Locate the cell with the specified text and output its (x, y) center coordinate. 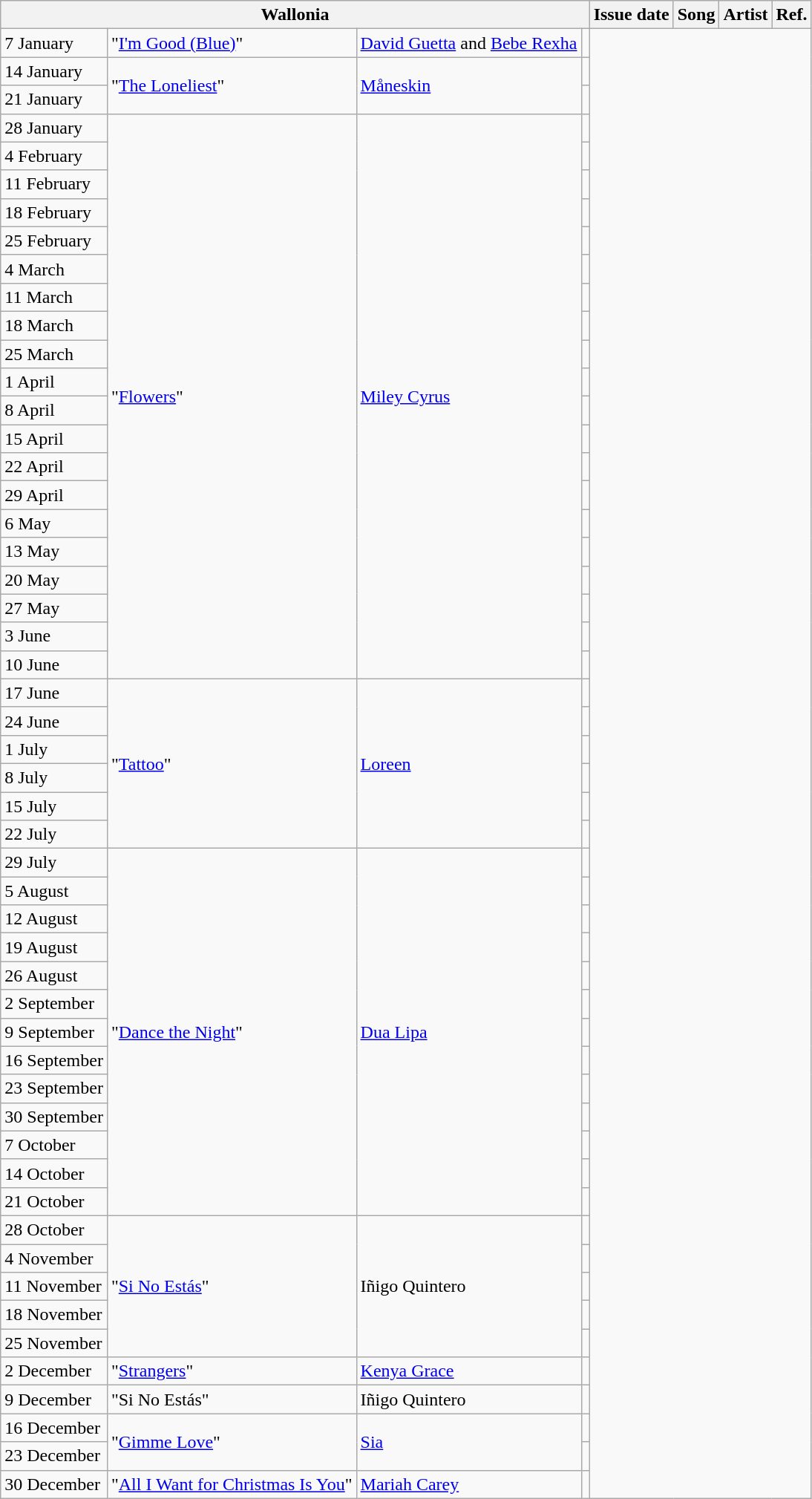
5 August (54, 891)
24 June (54, 721)
25 March (54, 354)
23 December (54, 1456)
11 March (54, 297)
Artist (745, 15)
10 June (54, 664)
12 August (54, 919)
3 June (54, 636)
20 May (54, 580)
1 July (54, 749)
25 February (54, 241)
18 November (54, 1315)
16 December (54, 1428)
19 August (54, 947)
2 December (54, 1371)
11 November (54, 1287)
Mariah Carey (469, 1484)
"Strangers" (232, 1371)
23 September (54, 1088)
Måneskin (469, 85)
"I'm Good (Blue)" (232, 43)
Issue date (631, 15)
18 February (54, 212)
11 February (54, 184)
7 January (54, 43)
"Gimme Love" (232, 1442)
9 September (54, 1032)
15 July (54, 806)
29 April (54, 495)
15 April (54, 439)
28 January (54, 128)
4 November (54, 1258)
17 June (54, 693)
"All I Want for Christmas Is You" (232, 1484)
Wallonia (295, 15)
Dua Lipa (469, 1032)
1 April (54, 382)
30 September (54, 1117)
8 April (54, 411)
"Flowers" (232, 396)
13 May (54, 552)
4 March (54, 269)
9 December (54, 1400)
Song (696, 15)
Ref. (791, 15)
21 October (54, 1201)
"Dance the Night" (232, 1032)
David Guetta and Bebe Rexha (469, 43)
22 April (54, 467)
2 September (54, 1004)
21 January (54, 99)
29 July (54, 863)
18 March (54, 325)
14 January (54, 71)
Kenya Grace (469, 1371)
Miley Cyrus (469, 396)
8 July (54, 777)
27 May (54, 608)
"The Loneliest" (232, 85)
14 October (54, 1173)
Loreen (469, 763)
6 May (54, 523)
28 October (54, 1229)
30 December (54, 1484)
25 November (54, 1343)
Sia (469, 1442)
16 September (54, 1060)
7 October (54, 1145)
4 February (54, 156)
26 August (54, 976)
"Tattoo" (232, 763)
22 July (54, 835)
